Return (X, Y) of the center of cell containing provided text 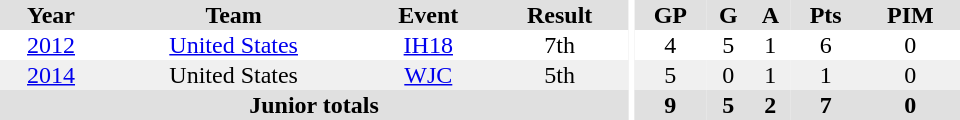
Result (560, 15)
9 (670, 105)
2014 (51, 75)
Team (234, 15)
PIM (910, 15)
A (770, 15)
2 (770, 105)
WJC (428, 75)
IH18 (428, 45)
5th (560, 75)
2012 (51, 45)
G (728, 15)
6 (826, 45)
Junior totals (314, 105)
Year (51, 15)
7 (826, 105)
4 (670, 45)
Pts (826, 15)
Event (428, 15)
7th (560, 45)
GP (670, 15)
